Pinpoint the cell where the given text exists, returning its [X, Y] midpoint coordinate. 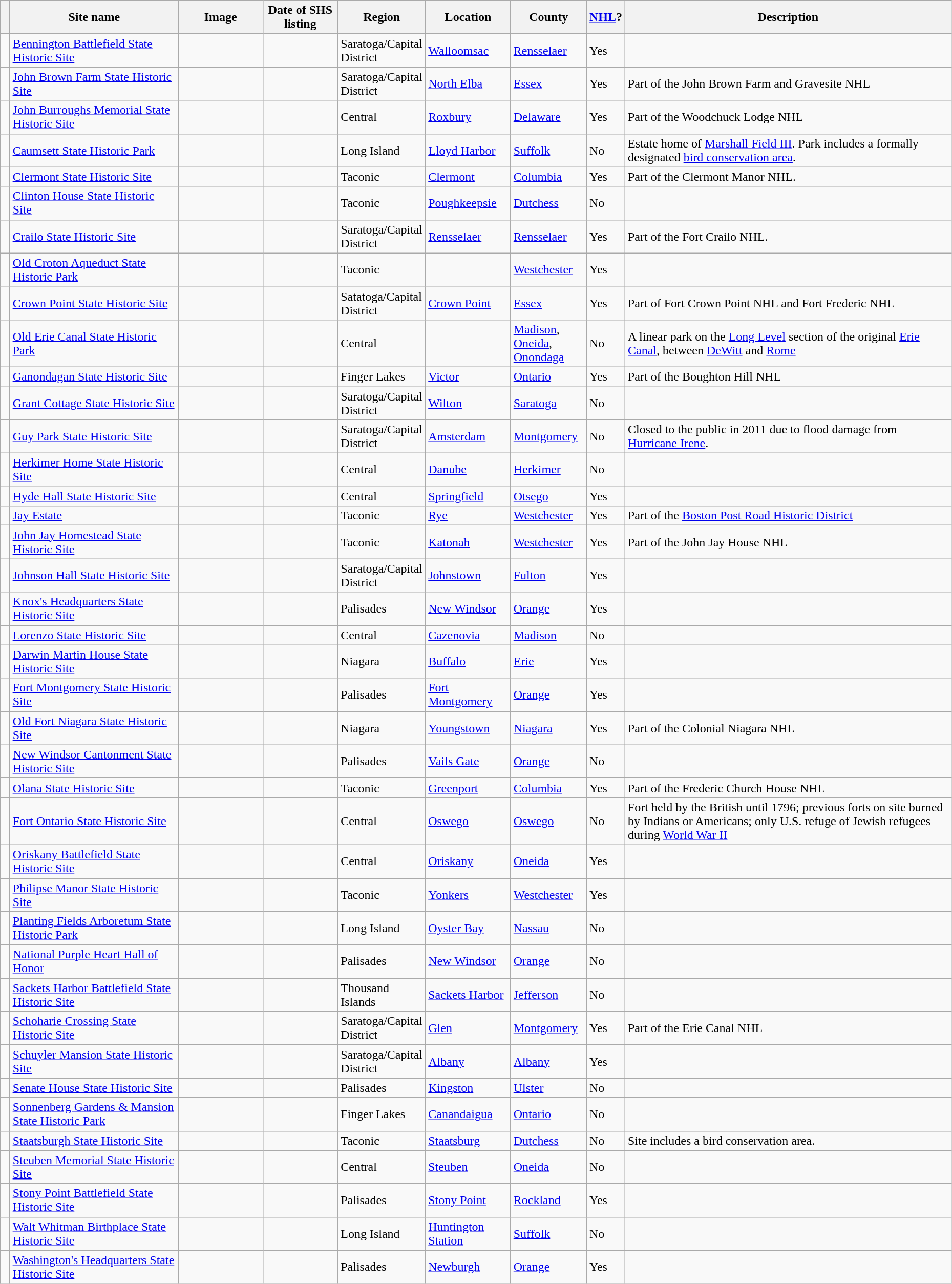
Part of the Erie Canal NHL [788, 1028]
Part of the Boughton Hill NHL [788, 376]
Kingston [468, 1088]
Planting Fields Arboretum State Historic Park [94, 928]
Fulton [548, 576]
New Windsor Cantonment State Historic Site [94, 761]
Crown Point [468, 303]
Johnson Hall State Historic Site [94, 576]
Part of Fort Crown Point NHL and Fort Frederic NHL [788, 303]
Amsterdam [468, 436]
Erie [548, 662]
Poughkeepsie [468, 203]
Johnstown [468, 576]
Wilton [468, 403]
Part of the Colonial Niagara NHL [788, 728]
Ganondagan State Historic Site [94, 376]
Site name [94, 17]
Katonah [468, 542]
Oriskany Battlefield State Historic Site [94, 861]
Greenport [468, 788]
County [548, 17]
Glen [468, 1028]
Part of the Frederic Church House NHL [788, 788]
Fort Ontario State Historic Site [94, 821]
Hyde Hall State Historic Site [94, 496]
North Elba [468, 84]
Victor [468, 376]
Youngstown [468, 728]
Rockland [548, 1201]
Newburgh [468, 1267]
National Purple Heart Hall of Honor [94, 962]
Knox's Headquarters State Historic Site [94, 608]
Jefferson [548, 995]
Darwin Martin House State Historic Site [94, 662]
Staatsburg [468, 1141]
Location [468, 17]
Oriskany [468, 861]
Fort Montgomery State Historic Site [94, 694]
Old Croton Aqueduct State Historic Park [94, 269]
Lloyd Harbor [468, 151]
Walt Whitman Birthplace State Historic Site [94, 1233]
Grant Cottage State Historic Site [94, 403]
Walloomsac [468, 50]
Crailo State Historic Site [94, 237]
Image [220, 17]
Ulster [548, 1088]
Part of the John Jay House NHL [788, 542]
Rye [468, 516]
Part of the Boston Post Road Historic District [788, 516]
Old Erie Canal State Historic Park [94, 343]
John Brown Farm State Historic Site [94, 84]
Canandaigua [468, 1114]
Thousand Islands [382, 995]
Steuben Memorial State Historic Site [94, 1167]
Buffalo [468, 662]
John Burroughs Memorial State Historic Site [94, 117]
Guy Park State Historic Site [94, 436]
Washington's Headquarters State Historic Site [94, 1267]
Part of the John Brown Farm and Gravesite NHL [788, 84]
Jay Estate [94, 516]
Schoharie Crossing State Historic Site [94, 1028]
Clermont [468, 177]
Clinton House State Historic Site [94, 203]
Oyster Bay [468, 928]
Part of the Fort Crailo NHL. [788, 237]
Sackets Harbor Battlefield State Historic Site [94, 995]
Vails Gate [468, 761]
Fort Montgomery [468, 694]
Yonkers [468, 894]
Herkimer [548, 470]
Herkimer Home State Historic Site [94, 470]
Madison [548, 635]
Old Fort Niagara State Historic Site [94, 728]
Site includes a bird conservation area. [788, 1141]
Senate House State Historic Site [94, 1088]
Sackets Harbor [468, 995]
Stony Point Battlefield State Historic Site [94, 1201]
Clermont State Historic Site [94, 177]
Fort held by the British until 1796; previous forts on site burned by Indians or Americans; only U.S. refuge of Jewish refugees during World War II [788, 821]
John Jay Homestead State Historic Site [94, 542]
Estate home of Marshall Field III. Park includes a formally designated bird conservation area. [788, 151]
Lorenzo State Historic Site [94, 635]
Schuyler Mansion State Historic Site [94, 1061]
Madison, Oneida, Onondaga [548, 343]
Crown Point State Historic Site [94, 303]
Description [788, 17]
Steuben [468, 1167]
Date of SHS listing [300, 17]
Danube [468, 470]
Part of the Clermont Manor NHL. [788, 177]
Springfield [468, 496]
Caumsett State Historic Park [94, 151]
Closed to the public in 2011 due to flood damage from Hurricane Irene. [788, 436]
Saratoga [548, 403]
A linear park on the Long Level section of the original Erie Canal, between DeWitt and Rome [788, 343]
Nassau [548, 928]
Satatoga/Capital District [382, 303]
Bennington Battlefield State Historic Site [94, 50]
Cazenovia [468, 635]
Stony Point [468, 1201]
Olana State Historic Site [94, 788]
Delaware [548, 117]
Part of the Woodchuck Lodge NHL [788, 117]
Roxbury [468, 117]
Sonnenberg Gardens & Mansion State Historic Park [94, 1114]
Region [382, 17]
Otsego [548, 496]
Staatsburgh State Historic Site [94, 1141]
Huntington Station [468, 1233]
Philipse Manor State Historic Site [94, 894]
NHL? [605, 17]
